Pinpoint the cell where the given text exists, returning its [x, y] midpoint coordinate. 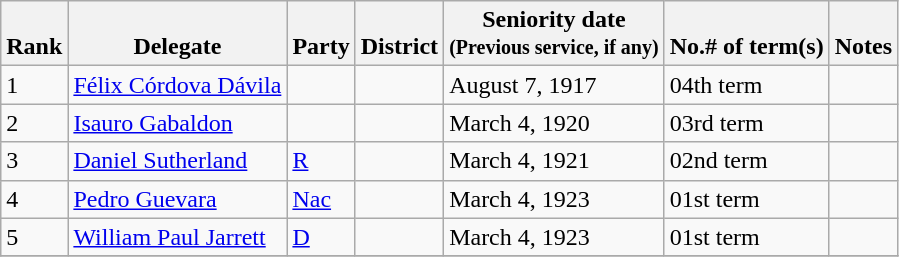
Delegate [178, 34]
R [321, 161]
Nac [321, 199]
2 [34, 123]
No.# of term(s) [746, 34]
March 4, 1920 [554, 123]
D [321, 237]
Party [321, 34]
4 [34, 199]
August 7, 1917 [554, 85]
02nd term [746, 161]
Pedro Guevara [178, 199]
March 4, 1921 [554, 161]
District [399, 34]
Seniority date(Previous service, if any) [554, 34]
3 [34, 161]
1 [34, 85]
Isauro Gabaldon [178, 123]
03rd term [746, 123]
Daniel Sutherland [178, 161]
Félix Córdova Dávila [178, 85]
5 [34, 237]
Notes [863, 34]
Rank [34, 34]
William Paul Jarrett [178, 237]
04th term [746, 85]
